Return [X, Y] of the center of cell containing provided text 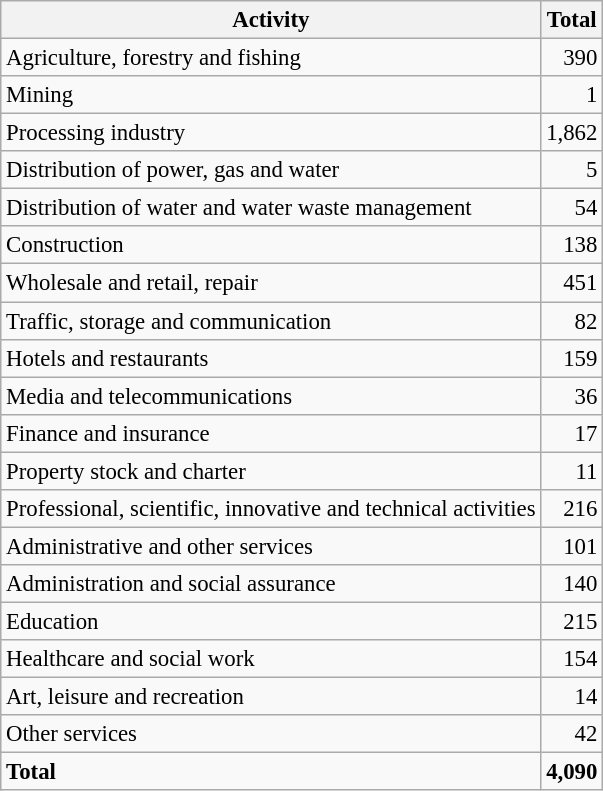
Distribution of water and water waste management [271, 208]
Other services [271, 734]
11 [572, 471]
82 [572, 321]
Education [271, 621]
Processing industry [271, 133]
Hotels and restaurants [271, 358]
4,090 [572, 772]
Professional, scientific, innovative and technical activities [271, 509]
216 [572, 509]
Healthcare and social work [271, 659]
138 [572, 245]
Agriculture, forestry and fishing [271, 58]
Activity [271, 20]
Mining [271, 95]
42 [572, 734]
159 [572, 358]
Finance and insurance [271, 433]
54 [572, 208]
Administrative and other services [271, 546]
140 [572, 584]
Property stock and charter [271, 471]
Media and telecommunications [271, 396]
Construction [271, 245]
Wholesale and retail, repair [271, 283]
Traffic, storage and communication [271, 321]
1 [572, 95]
Administration and social assurance [271, 584]
Art, leisure and recreation [271, 697]
154 [572, 659]
101 [572, 546]
17 [572, 433]
Distribution of power, gas and water [271, 170]
36 [572, 396]
451 [572, 283]
5 [572, 170]
1,862 [572, 133]
14 [572, 697]
390 [572, 58]
215 [572, 621]
